Search for the cell housing the specified text and yield its (x, y) center coordinate. 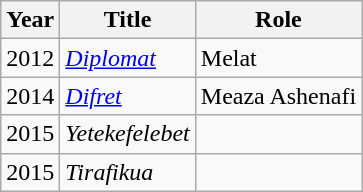
Difret (128, 96)
2012 (30, 58)
2014 (30, 96)
Meaza Ashenafi (278, 96)
Yetekefelebet (128, 134)
Diplomat (128, 58)
Melat (278, 58)
Title (128, 20)
Tirafikua (128, 172)
Role (278, 20)
Year (30, 20)
